Determine the [X, Y] coordinate at the center of the cell enclosing the given text.  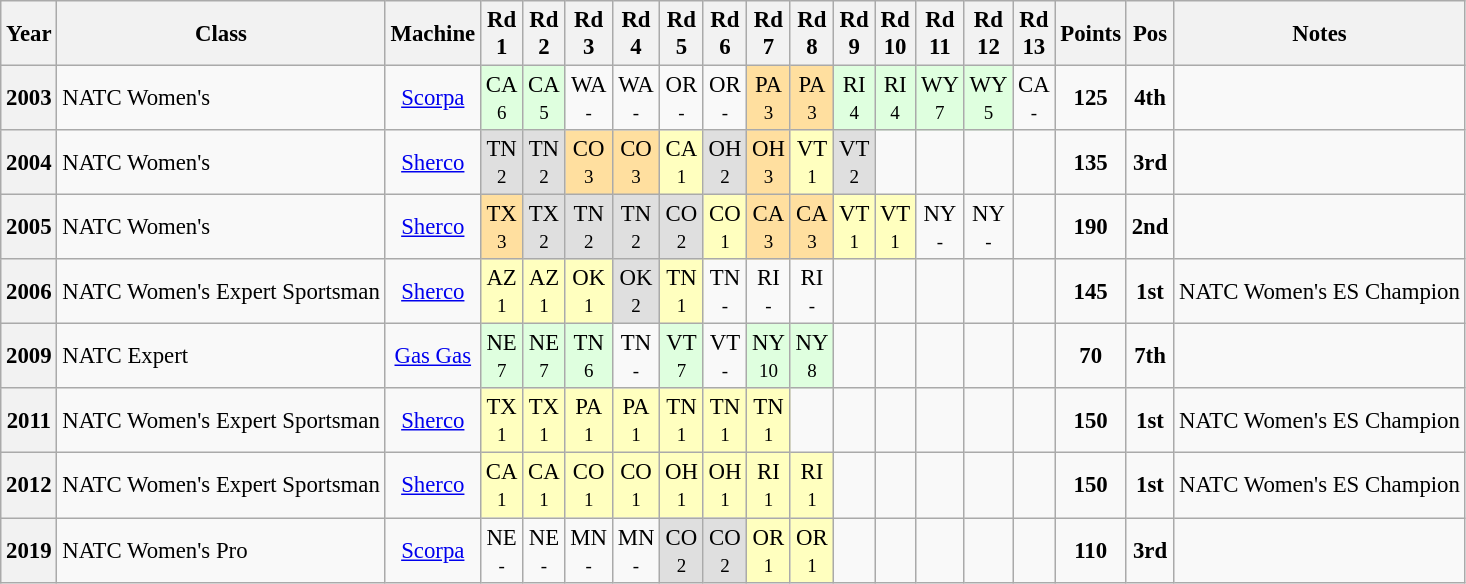
2005 [29, 228]
Rd6 [725, 34]
OK2 [636, 292]
145 [1090, 292]
Rd2 [544, 34]
WY7 [940, 98]
NY8 [812, 356]
TX2 [544, 228]
TN6 [588, 356]
Rd13 [1034, 34]
Year [29, 34]
NATC Expert [221, 356]
70 [1090, 356]
NATC Women's Pro [221, 550]
Rd5 [682, 34]
CA- [1034, 98]
2011 [29, 420]
Rd11 [940, 34]
2nd [1150, 228]
VT- [725, 356]
WY5 [988, 98]
2009 [29, 356]
CA5 [544, 98]
4th [1150, 98]
2006 [29, 292]
2019 [29, 550]
125 [1090, 98]
VT7 [682, 356]
Rd9 [854, 34]
Rd7 [769, 34]
OH3 [769, 162]
2012 [29, 486]
Rd4 [636, 34]
Class [221, 34]
Pos [1150, 34]
2004 [29, 162]
Notes [1320, 34]
Rd10 [896, 34]
190 [1090, 228]
Rd8 [812, 34]
Rd1 [501, 34]
135 [1090, 162]
CA6 [501, 98]
VT2 [854, 162]
Rd3 [588, 34]
TX3 [501, 228]
2003 [29, 98]
Machine [432, 34]
OH2 [725, 162]
Gas Gas [432, 356]
Rd12 [988, 34]
Points [1090, 34]
OK1 [588, 292]
7th [1150, 356]
110 [1090, 550]
NY10 [769, 356]
